Determine the [X, Y] coordinate at the center of the cell enclosing the given text.  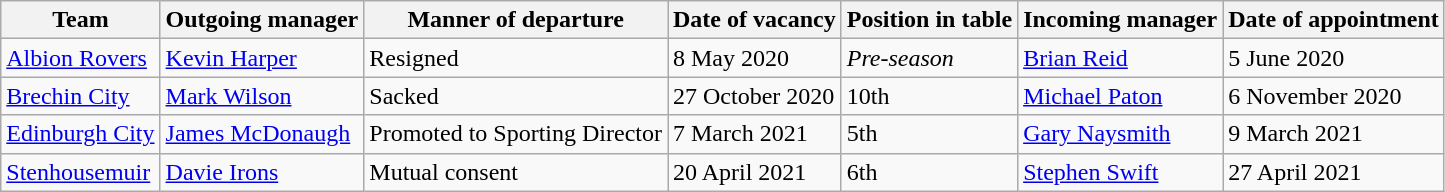
20 April 2021 [755, 172]
Outgoing manager [262, 20]
Mark Wilson [262, 96]
5 June 2020 [1334, 58]
Stephen Swift [1120, 172]
Davie Irons [262, 172]
Promoted to Sporting Director [516, 134]
Position in table [929, 20]
Brian Reid [1120, 58]
James McDonaugh [262, 134]
Kevin Harper [262, 58]
6th [929, 172]
Date of appointment [1334, 20]
9 March 2021 [1334, 134]
Stenhousemuir [80, 172]
Michael Paton [1120, 96]
6 November 2020 [1334, 96]
Pre-season [929, 58]
Resigned [516, 58]
5th [929, 134]
7 March 2021 [755, 134]
Edinburgh City [80, 134]
Sacked [516, 96]
Manner of departure [516, 20]
8 May 2020 [755, 58]
27 October 2020 [755, 96]
Incoming manager [1120, 20]
Date of vacancy [755, 20]
27 April 2021 [1334, 172]
Brechin City [80, 96]
Team [80, 20]
Mutual consent [516, 172]
Gary Naysmith [1120, 134]
Albion Rovers [80, 58]
10th [929, 96]
